Capture the cell that displays the provided text and extract its (X, Y) central coordinate. 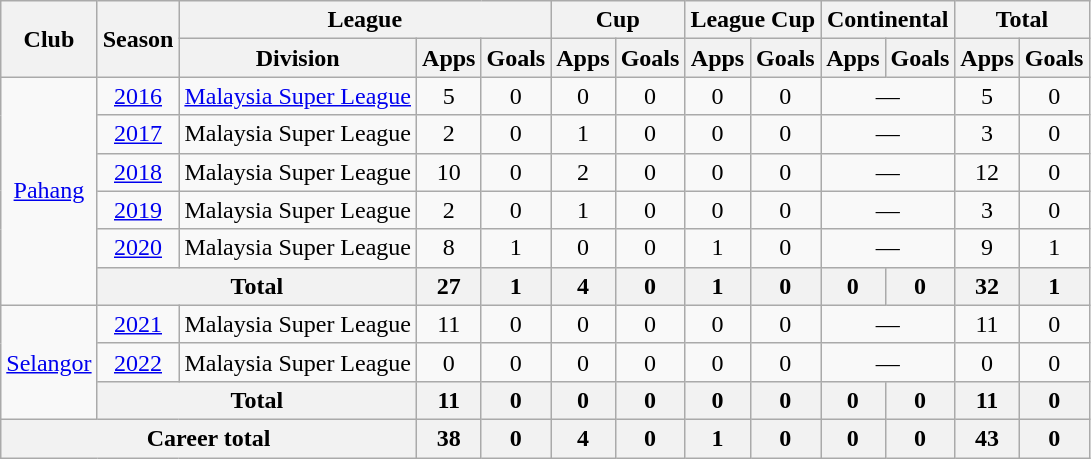
8 (449, 248)
10 (449, 172)
43 (987, 438)
League Cup (753, 20)
2016 (138, 96)
Selangor (49, 362)
2021 (138, 324)
Continental (888, 20)
2018 (138, 172)
Career total (209, 438)
9 (987, 248)
Season (138, 39)
Division (298, 58)
2019 (138, 210)
2020 (138, 248)
2022 (138, 362)
League (365, 20)
2017 (138, 134)
38 (449, 438)
Cup (618, 20)
32 (987, 286)
Pahang (49, 191)
Club (49, 39)
12 (987, 172)
27 (449, 286)
